Search for the cell housing the specified text and yield its (X, Y) center coordinate. 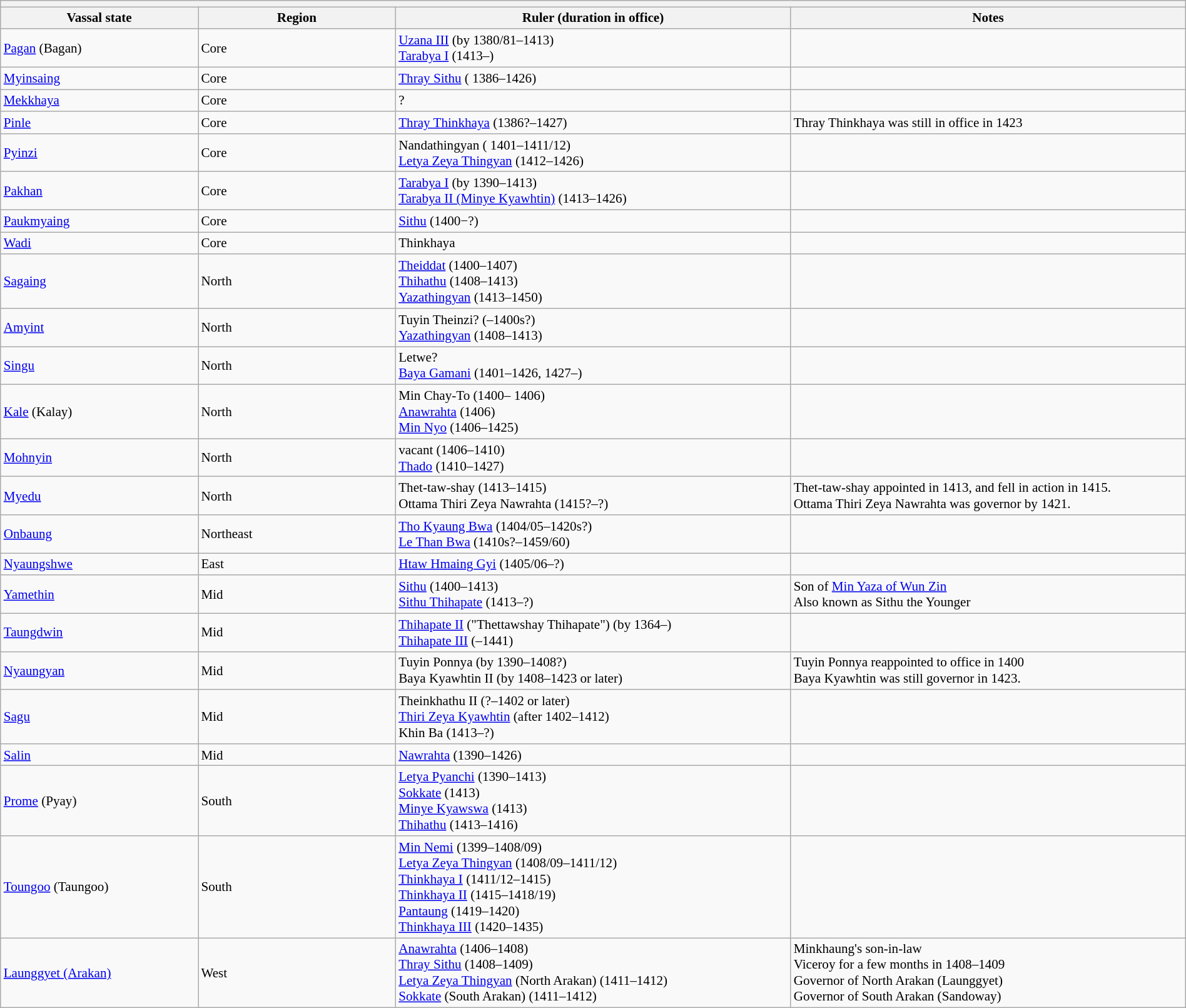
Son of Min Yaza of Wun Zin Also known as Sithu the Younger (988, 594)
Paukmyaing (99, 220)
Yamethin (99, 594)
Launggyet (Arakan) (99, 973)
Region (296, 18)
Sagaing (99, 281)
Thet-taw-shay (1413–1415) Ottama Thiri Zeya Nawrahta (1415?–?) (593, 496)
Theinkhathu II (?–1402 or later) Thiri Zeya Kyawhtin (after 1402–1412) Khin Ba (1413–?) (593, 716)
Thinkhaya (593, 243)
Toungoo (Taungoo) (99, 887)
Tuyin Theinzi? (–1400s?) Yazathingyan (1408–1413) (593, 328)
Salin (99, 755)
Thray Thinkhaya was still in office in 1423 (988, 123)
? (593, 100)
Singu (99, 365)
Nandathingyan ( 1401–1411/12) Letya Zeya Thingyan (1412–1426) (593, 153)
Anawrahta (1406–1408) Thray Sithu (1408–1409) Letya Zeya Thingyan (North Arakan) (1411–1412) Sokkate (South Arakan) (1411–1412) (593, 973)
Taungdwin (99, 632)
Thray Thinkhaya (1386?–1427) (593, 123)
Prome (Pyay) (99, 801)
Kale (Kalay) (99, 411)
Ruler (duration in office) (593, 18)
Amyint (99, 328)
Mekkhaya (99, 100)
Sithu (1400−?) (593, 220)
Tuyin Ponnya reappointed to office in 1400 Baya Kyawhtin was still governor in 1423. (988, 671)
Tuyin Ponnya (by 1390–1408?) Baya Kyawhtin II (by 1408–1423 or later) (593, 671)
vacant (1406–1410) Thado (1410–1427) (593, 458)
West (296, 973)
Sagu (99, 716)
Letya Pyanchi (1390–1413) Sokkate (1413) Minye Kyawswa (1413) Thihathu (1413–1416) (593, 801)
Pyinzi (99, 153)
Thihapate II ("Thettawshay Thihapate") (by 1364–) Thihapate III (–1441) (593, 632)
Notes (988, 18)
Thet-taw-shay appointed in 1413, and fell in action in 1415. Ottama Thiri Zeya Nawrahta was governor by 1421. (988, 496)
Onbaung (99, 534)
Myinsaing (99, 78)
Min Chay-To (1400– 1406) Anawrahta (1406) Min Nyo (1406–1425) (593, 411)
Letwe? Baya Gamani (1401–1426, 1427–) (593, 365)
Minkhaung's son-in-law Viceroy for a few months in 1408–1409 Governor of North Arakan (Launggyet) Governor of South Arakan (Sandoway) (988, 973)
Nawrahta (1390–1426) (593, 755)
Htaw Hmaing Gyi (1405/06–?) (593, 564)
Uzana III (by 1380/81–1413) Tarabya I (1413–) (593, 48)
Nyaungshwe (99, 564)
Vassal state (99, 18)
Tarabya I (by 1390–1413) Tarabya II (Minye Kyawhtin) (1413–1426) (593, 190)
Pinle (99, 123)
Pagan (Bagan) (99, 48)
Myedu (99, 496)
Theiddat (1400–1407) Thihathu (1408–1413) Yazathingyan (1413–1450) (593, 281)
Mohnyin (99, 458)
Pakhan (99, 190)
Thray Sithu ( 1386–1426) (593, 78)
Tho Kyaung Bwa (1404/05–1420s?) Le Than Bwa (1410s?–1459/60) (593, 534)
Sithu (1400–1413) Sithu Thihapate (1413–?) (593, 594)
Wadi (99, 243)
Northeast (296, 534)
East (296, 564)
Nyaungyan (99, 671)
